Scan for the cell matching the given text and deliver its (x, y) coordinate at center. 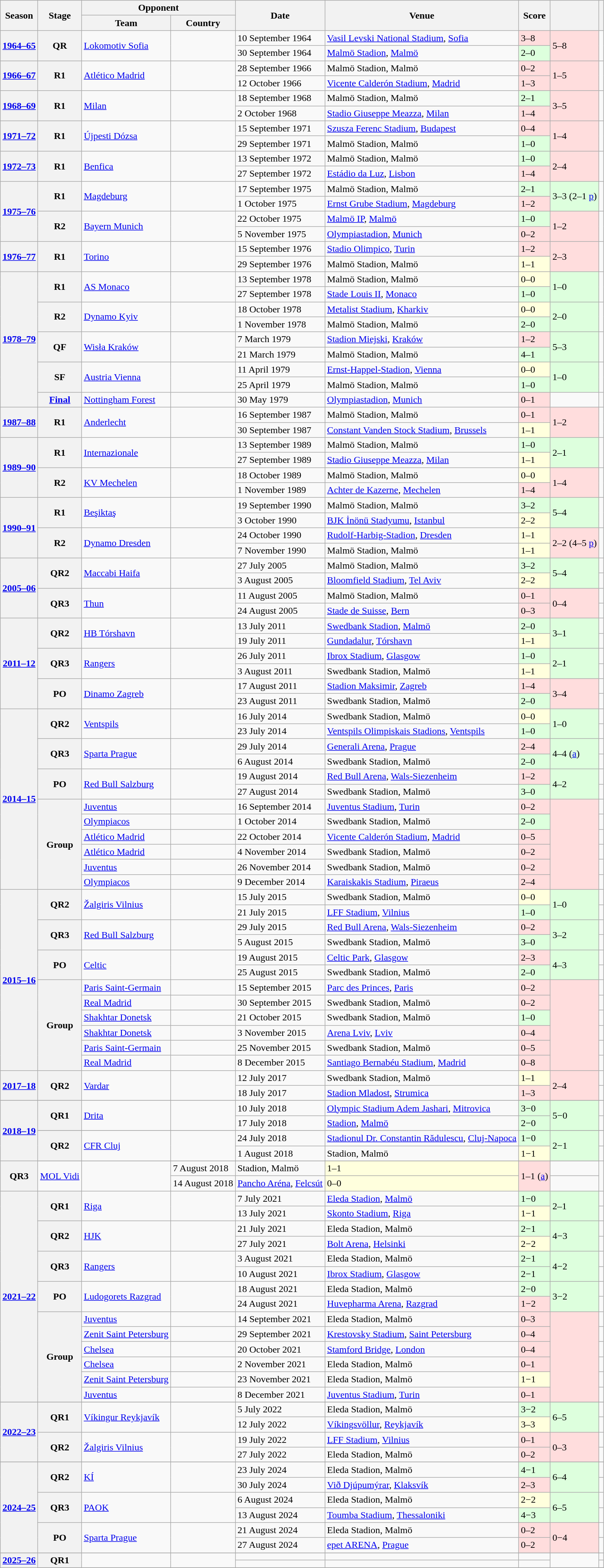
2014–15 (19, 799)
17 July 2018 (280, 1123)
10 September 1964 (280, 38)
21 October 2015 (280, 1018)
Wisła Kraków (126, 347)
Stadionul Dr. Constantin Rădulescu, Cluj-Napoca (422, 1138)
Ventspils Olimpiskais Stadions, Ventspils (422, 731)
Metalist Stadium, Kharkiv (422, 309)
13 September 1978 (280, 279)
epet ARENA, Prague (422, 1545)
12 July 2017 (280, 1078)
21 July 2015 (280, 912)
Beşiktaş (126, 513)
27 August 2014 (280, 792)
17 September 1975 (280, 189)
Drita (126, 1115)
3 August 2021 (280, 1259)
Pancho Aréna, Felcsút (280, 1184)
1990–91 (19, 528)
2005–06 (19, 588)
18 July 2017 (280, 1093)
Stadion Mladost, Strumica (422, 1093)
29 July 2014 (280, 746)
0−4 (575, 1538)
30 May 1979 (280, 400)
23 November 2021 (280, 1379)
15 September 1971 (280, 128)
Maccabi Haifa (126, 573)
6 August 2024 (280, 1500)
5 July 2022 (280, 1410)
3−0 (534, 1108)
Ludogorets Razgrad (126, 1296)
2018–19 (19, 1130)
21 March 1979 (280, 354)
1 October 2014 (280, 822)
Constant Vanden Stock Stadium, Brussels (422, 430)
KV Mechelen (126, 483)
30 September 1964 (280, 53)
Karaiskakis Stadium, Piraeus (422, 882)
Date (280, 15)
6 August 2014 (280, 761)
2011–12 (19, 663)
1 August 2018 (280, 1153)
12 July 2022 (280, 1425)
4–3 (575, 965)
KÍ (126, 1477)
16 September 1987 (280, 415)
CFR Cluj (126, 1146)
24 July 2018 (280, 1138)
29 September 2021 (280, 1334)
Skonto Stadium, Riga (422, 1214)
3 August 2005 (280, 580)
7 July 2021 (280, 1199)
Nottingham Forest (126, 400)
5–8 (575, 46)
Anderlecht (126, 422)
Arena Lviv, Lviv (422, 1033)
5–3 (575, 347)
26 July 2011 (280, 656)
14 September 2021 (280, 1319)
7 November 1990 (280, 550)
30 September 2015 (280, 1003)
Achter de Kazerne, Mechelen (422, 490)
1971–72 (19, 136)
15 July 2015 (280, 897)
23 July 2024 (280, 1470)
18 September 1968 (280, 98)
2–2 (4–5 p) (575, 543)
2 October 1968 (280, 113)
1976–77 (19, 257)
5 November 1975 (280, 234)
Stadio Olimpico, Turin (422, 249)
3 November 2015 (280, 1033)
5 August 2015 (280, 942)
Country (203, 23)
0–8 (534, 1063)
27 July 2005 (280, 565)
Rudolf-Harbig-Stadion, Dresden (422, 535)
Dinamo Zagreb (126, 694)
19 August 2014 (280, 776)
Milan (126, 106)
1966–67 (19, 76)
8 December 2021 (280, 1394)
Stade de Suisse, Bern (422, 611)
2022–23 (19, 1432)
11 August 2005 (280, 596)
4–2 (575, 784)
Dynamo Kyiv (126, 317)
29 September 1976 (280, 264)
Stage (60, 15)
27 September 1972 (280, 173)
QF (60, 347)
2 November 2021 (280, 1364)
Final (60, 400)
16 July 2014 (280, 716)
29 September 1971 (280, 143)
13 September 1972 (280, 158)
21 July 2021 (280, 1229)
15 September 2015 (280, 988)
29 July 2015 (280, 927)
19 July 2011 (280, 641)
Santiago Bernabéu Stadium, Madrid (422, 1063)
Thun (126, 603)
Torino (126, 257)
18 October 1989 (280, 475)
3 August 2011 (280, 671)
27 August 2024 (280, 1545)
Gundadalur, Tórshavn (422, 641)
HJK (126, 1236)
Stamford Bridge, London (422, 1349)
27 September 1989 (280, 460)
Dynamo Dresden (126, 543)
1989–90 (19, 468)
13 September 1989 (280, 445)
19 July 2022 (280, 1440)
9 December 2014 (280, 882)
25 August 2015 (280, 972)
23 August 2011 (280, 701)
Szusza Ferenc Stadium, Budapest (422, 128)
28 September 1966 (280, 68)
1964–65 (19, 46)
13 July 2011 (280, 626)
Víkingur Reykjavík (126, 1417)
22 October 1975 (280, 219)
26 November 2014 (280, 867)
10 July 2018 (280, 1108)
Generali Arena, Prague (422, 746)
15 September 1976 (280, 249)
PAOK (126, 1507)
1968–69 (19, 106)
1 October 1975 (280, 204)
20 October 2021 (280, 1349)
4−2 (575, 1266)
1–1 (a) (534, 1176)
Celtic Park, Glasgow (422, 957)
Bayern Munich (126, 226)
5−0 (575, 1115)
17 August 2011 (280, 686)
Újpesti Dózsa (126, 136)
11 April 1979 (280, 369)
Malmö IP, Malmö (422, 219)
8 December 2015 (280, 1063)
12 October 1966 (280, 83)
3–3 (534, 1425)
10 August 2021 (280, 1274)
1978–79 (19, 340)
19 August 2015 (280, 957)
Stadion Maksimir, Zagreb (422, 686)
MOL Vidi (60, 1176)
7 August 2018 (203, 1168)
18 October 1978 (280, 309)
SF (60, 377)
Internazionale (126, 453)
24 August 2005 (280, 611)
Austria Vienna (126, 377)
Team (126, 23)
1−2 (534, 1304)
Krestovsky Stadium, Saint Petersburg (422, 1334)
4–1 (534, 354)
Benfica (126, 166)
1975–76 (19, 211)
Estádio da Luz, Lisbon (422, 173)
Celtic (126, 965)
3–1 (575, 633)
2021–22 (19, 1296)
3–5 (575, 106)
3–8 (534, 38)
24 October 1990 (280, 535)
4−1 (534, 1470)
2025–26 (19, 1560)
Stade Louis II, Monaco (422, 294)
4–4 (a) (575, 754)
2015–16 (19, 980)
3–3 (2–1 p) (575, 196)
25 November 2015 (280, 1048)
3 October 1990 (280, 520)
Opponent (158, 8)
HB Tórshavn (126, 633)
30 July 2024 (280, 1485)
Parc des Princes, Paris (422, 988)
Score (534, 15)
21 August 2024 (280, 1530)
Víkingsvöllur, Reykjavík (422, 1425)
Magdeburg (126, 196)
19 September 1990 (280, 505)
AS Monaco (126, 287)
23 July 2014 (280, 731)
1 November 1989 (280, 490)
Venue (422, 15)
6–4 (575, 1477)
Ernst-Happel-Stadion, Vienna (422, 369)
1–5 (575, 76)
Bolt Arena, Helsinki (422, 1244)
Bloomfield Stadium, Tel Aviv (422, 580)
2017–18 (19, 1085)
Við Djúpumýrar, Klaksvík (422, 1485)
1972–73 (19, 166)
13 August 2024 (280, 1515)
BJK İnönü Stadyumu, Istanbul (422, 520)
4 November 2014 (280, 852)
24 August 2021 (280, 1304)
27 September 1978 (280, 294)
27 July 2021 (280, 1244)
13 July 2021 (280, 1214)
Ventspils (126, 724)
Stadion Miejski, Kraków (422, 339)
Ernst Grube Stadium, Magdeburg (422, 204)
QR (60, 46)
2024–25 (19, 1507)
7 March 1979 (280, 339)
Season (19, 15)
25 April 1979 (280, 384)
Toumba Stadium, Thessaloniki (422, 1515)
18 August 2021 (280, 1289)
30 September 1987 (280, 430)
22 October 2014 (280, 837)
Olympic Stadium Adem Jashari, Mitrovica (422, 1108)
1987–88 (19, 422)
3–4 (575, 694)
16 September 2014 (280, 807)
Lokomotiv Sofia (126, 46)
Vasil Levski National Stadium, Sofia (422, 38)
Riga (126, 1206)
14 August 2018 (203, 1184)
27 July 2022 (280, 1455)
1 November 1978 (280, 324)
Huvepharma Arena, Razgrad (422, 1304)
Vardar (126, 1085)
